Capture the cell that displays the provided text and extract its [x, y] central coordinate. 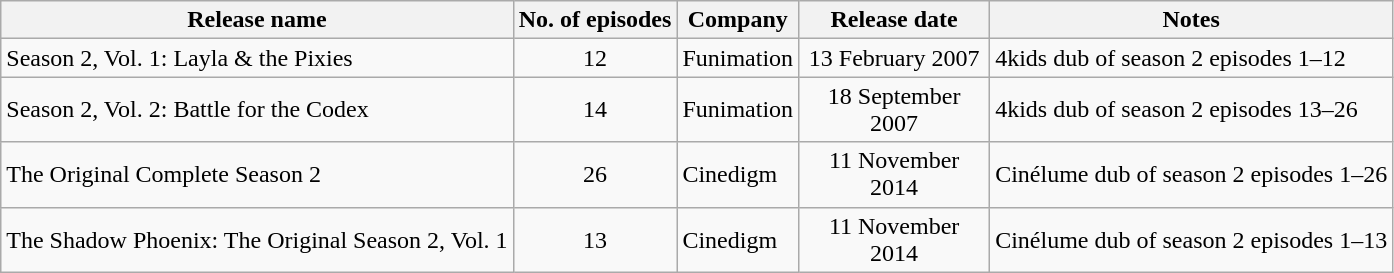
26 [595, 174]
Notes [1192, 20]
Release date [894, 20]
4kids dub of season 2 episodes 13–26 [1192, 110]
13 February 2007 [894, 58]
Release name [257, 20]
Season 2, Vol. 2: Battle for the Codex [257, 110]
4kids dub of season 2 episodes 1–12 [1192, 58]
Cinélume dub of season 2 episodes 1–26 [1192, 174]
13 [595, 240]
The Original Complete Season 2 [257, 174]
No. of episodes [595, 20]
Season 2, Vol. 1: Layla & the Pixies [257, 58]
14 [595, 110]
Company [738, 20]
12 [595, 58]
18 September 2007 [894, 110]
The Shadow Phoenix: The Original Season 2, Vol. 1 [257, 240]
Cinélume dub of season 2 episodes 1–13 [1192, 240]
